Determine the (x, y) coordinate at the center of the cell enclosing the given text.  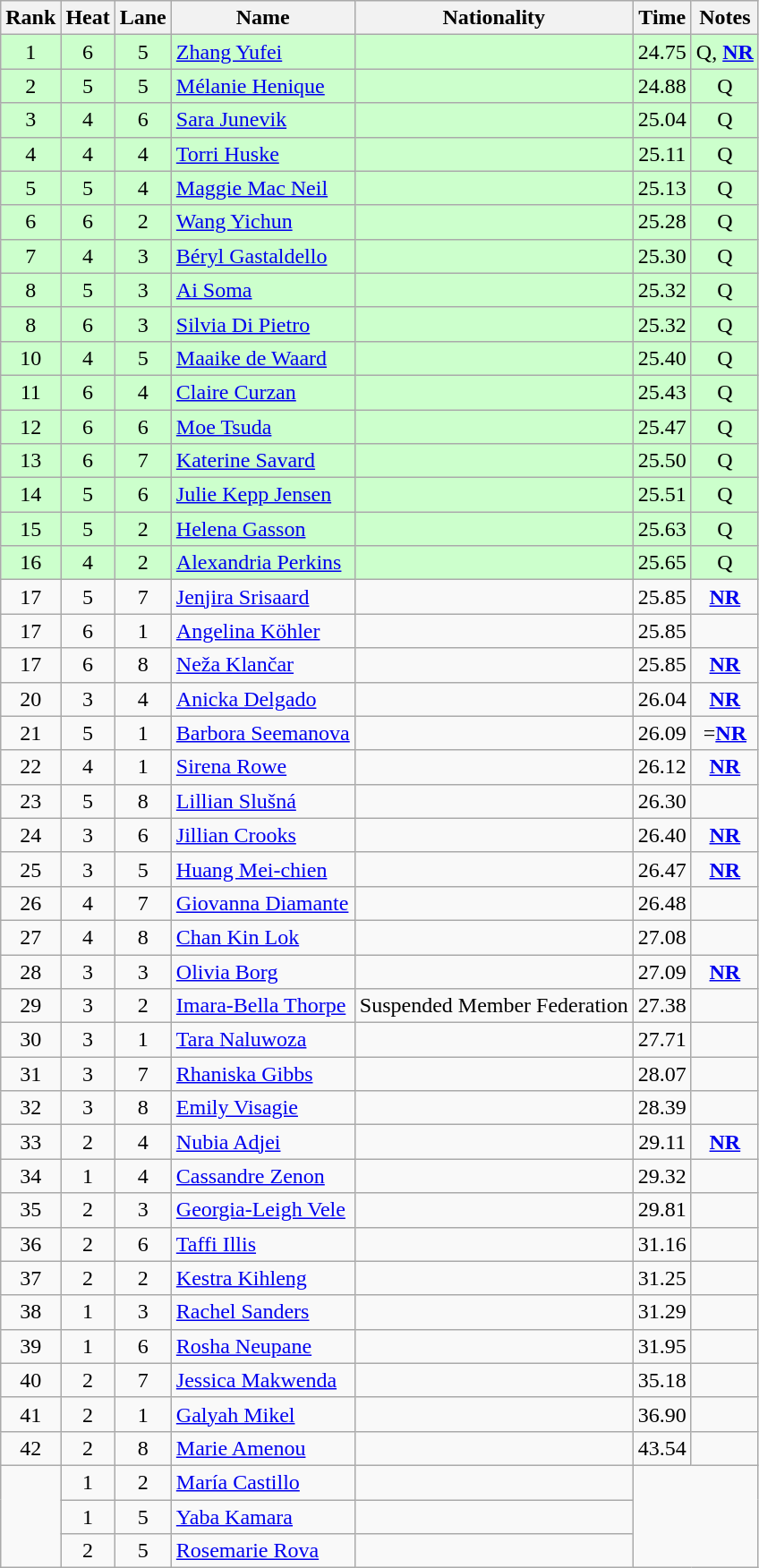
Maaike de Waard (263, 358)
30 (30, 1040)
María Castillo (263, 1482)
Jenjira Srisaard (263, 597)
26.47 (662, 869)
Rosemarie Rova (263, 1551)
Heat (88, 18)
Moe Tsuda (263, 427)
24.88 (662, 86)
26.48 (662, 903)
Imara-Bella Thorpe (263, 1006)
20 (30, 699)
12 (30, 427)
Wang Yichun (263, 222)
24.75 (662, 52)
Neža Klančar (263, 665)
Rachel Sanders (263, 1312)
25.28 (662, 222)
32 (30, 1108)
29.32 (662, 1176)
Name (263, 18)
25.65 (662, 563)
Lane (143, 18)
Nationality (494, 18)
34 (30, 1176)
31 (30, 1074)
Alexandria Perkins (263, 563)
26.09 (662, 733)
26.30 (662, 801)
Barbora Seemanova (263, 733)
Mélanie Henique (263, 86)
Giovanna Diamante (263, 903)
Q, NR (725, 52)
Galyah Mikel (263, 1414)
43.54 (662, 1448)
27.08 (662, 937)
35.18 (662, 1380)
Cassandre Zenon (263, 1176)
25 (30, 869)
Silvia Di Pietro (263, 324)
Julie Kepp Jensen (263, 495)
28.39 (662, 1108)
25.40 (662, 358)
Béryl Gastaldello (263, 256)
25.30 (662, 256)
25.11 (662, 154)
28 (30, 971)
25.47 (662, 427)
25.51 (662, 495)
Helena Gasson (263, 529)
28.07 (662, 1074)
=NR (725, 733)
37 (30, 1278)
23 (30, 801)
Yaba Kamara (263, 1517)
31.16 (662, 1244)
26.12 (662, 767)
27.71 (662, 1040)
42 (30, 1448)
11 (30, 392)
13 (30, 461)
25.50 (662, 461)
36.90 (662, 1414)
33 (30, 1142)
Tara Naluwoza (263, 1040)
Huang Mei-chien (263, 869)
25.63 (662, 529)
Angelina Köhler (263, 631)
39 (30, 1346)
40 (30, 1380)
29.81 (662, 1210)
25.04 (662, 120)
Rosha Neupane (263, 1346)
24 (30, 835)
Sirena Rowe (263, 767)
Georgia-Leigh Vele (263, 1210)
22 (30, 767)
Lillian Slušná (263, 801)
Nubia Adjei (263, 1142)
38 (30, 1312)
27.38 (662, 1006)
Kestra Kihleng (263, 1278)
Torri Huske (263, 154)
31.29 (662, 1312)
31.95 (662, 1346)
Anicka Delgado (263, 699)
Taffi Illis (263, 1244)
29.11 (662, 1142)
26.40 (662, 835)
27 (30, 937)
Rhaniska Gibbs (263, 1074)
26 (30, 903)
25.13 (662, 188)
29 (30, 1006)
25.43 (662, 392)
Suspended Member Federation (494, 1006)
21 (30, 733)
Katerine Savard (263, 461)
10 (30, 358)
Jessica Makwenda (263, 1380)
Jillian Crooks (263, 835)
15 (30, 529)
41 (30, 1414)
Marie Amenou (263, 1448)
Olivia Borg (263, 971)
Rank (30, 18)
Chan Kin Lok (263, 937)
16 (30, 563)
27.09 (662, 971)
Sara Junevik (263, 120)
35 (30, 1210)
Notes (725, 18)
36 (30, 1244)
Maggie Mac Neil (263, 188)
Claire Curzan (263, 392)
14 (30, 495)
Emily Visagie (263, 1108)
Zhang Yufei (263, 52)
31.25 (662, 1278)
Time (662, 18)
26.04 (662, 699)
Ai Soma (263, 290)
